For the text-containing cell, return its midpoint in [x, y] coordinate format. 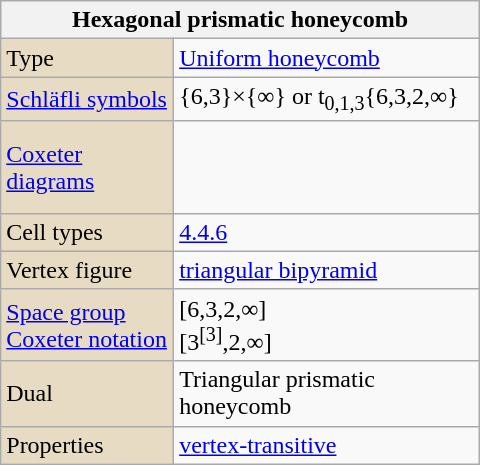
Coxeter diagrams [88, 167]
Schläfli symbols [88, 99]
Uniform honeycomb [327, 58]
Properties [88, 445]
Type [88, 58]
{6,3}×{∞} or t0,1,3{6,3,2,∞} [327, 99]
vertex-transitive [327, 445]
Space groupCoxeter notation [88, 325]
Cell types [88, 232]
Hexagonal prismatic honeycomb [240, 20]
4.4.6 [327, 232]
triangular bipyramid [327, 270]
Triangular prismatic honeycomb [327, 394]
Vertex figure [88, 270]
[6,3,2,∞][3[3],2,∞] [327, 325]
Dual [88, 394]
